Return [X, Y] of the center of cell containing provided text 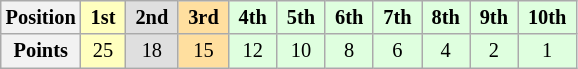
2nd [152, 17]
6 [397, 51]
Position [41, 17]
10 [301, 51]
4 [446, 51]
2 [494, 51]
7th [397, 17]
6th [349, 17]
3rd [203, 17]
12 [253, 51]
15 [203, 51]
9th [494, 17]
25 [104, 51]
1 [547, 51]
Points [41, 51]
4th [253, 17]
18 [152, 51]
1st [104, 17]
5th [301, 17]
10th [547, 17]
8th [446, 17]
8 [349, 51]
